Identify which cell holds the provided text, then report its (x, y) central coordinate. 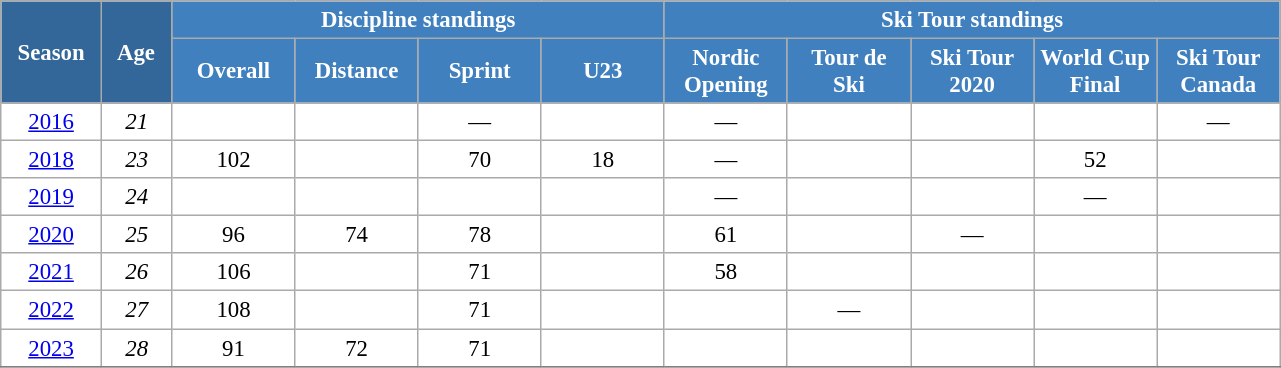
23 (136, 160)
74 (356, 235)
Age (136, 52)
108 (234, 310)
18 (602, 160)
Ski TourCanada (1218, 72)
2021 (52, 273)
2022 (52, 310)
2019 (52, 197)
102 (234, 160)
28 (136, 348)
Overall (234, 72)
Discipline standings (418, 20)
26 (136, 273)
91 (234, 348)
70 (480, 160)
Sprint (480, 72)
27 (136, 310)
Distance (356, 72)
21 (136, 122)
2018 (52, 160)
U23 (602, 72)
106 (234, 273)
Season (52, 52)
24 (136, 197)
Ski Tour standings (972, 20)
78 (480, 235)
25 (136, 235)
NordicOpening (726, 72)
2023 (52, 348)
World CupFinal (1096, 72)
61 (726, 235)
2016 (52, 122)
72 (356, 348)
2020 (52, 235)
Tour deSki (848, 72)
Ski Tour2020 (972, 72)
52 (1096, 160)
96 (234, 235)
58 (726, 273)
